Search for the cell housing the specified text and yield its [x, y] center coordinate. 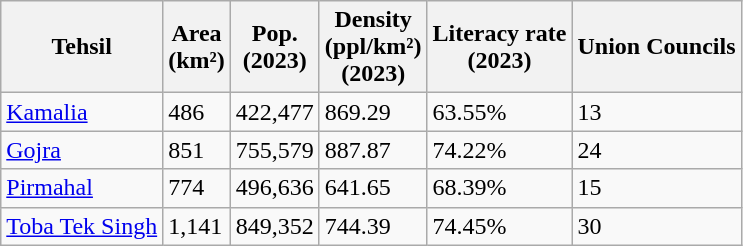
Literacy rate(2023) [500, 47]
Pop.(2023) [274, 47]
887.87 [373, 150]
74.22% [500, 150]
74.45% [500, 226]
Area(km²) [197, 47]
Kamalia [82, 112]
Density(ppl/km²)(2023) [373, 47]
744.39 [373, 226]
13 [656, 112]
755,579 [274, 150]
Tehsil [82, 47]
63.55% [500, 112]
Toba Tek Singh [82, 226]
30 [656, 226]
1,141 [197, 226]
849,352 [274, 226]
774 [197, 188]
851 [197, 150]
641.65 [373, 188]
486 [197, 112]
422,477 [274, 112]
24 [656, 150]
Pirmahal [82, 188]
68.39% [500, 188]
Gojra [82, 150]
869.29 [373, 112]
Union Councils [656, 47]
15 [656, 188]
496,636 [274, 188]
